Output the (x, y) coordinate of the center of the cell containing the given text.  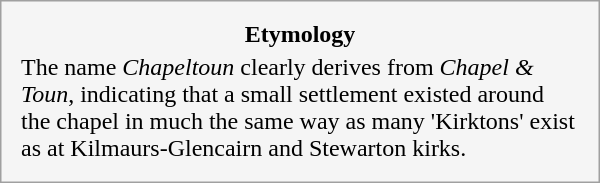
Etymology (300, 35)
